Detect which cell encompasses the target text, then output its (x, y) center coordinate. 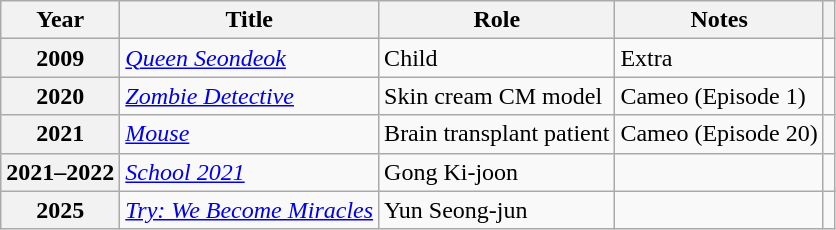
2021 (60, 134)
Mouse (250, 134)
Zombie Detective (250, 96)
Child (497, 58)
School 2021 (250, 172)
Skin cream CM model (497, 96)
Queen Seondeok (250, 58)
2021–2022 (60, 172)
Year (60, 20)
Cameo (Episode 20) (719, 134)
Gong Ki-joon (497, 172)
2020 (60, 96)
Cameo (Episode 1) (719, 96)
2009 (60, 58)
Yun Seong-jun (497, 210)
Role (497, 20)
Title (250, 20)
Brain transplant patient (497, 134)
Extra (719, 58)
Try: We Become Miracles (250, 210)
2025 (60, 210)
Notes (719, 20)
